For the text-containing cell, return its midpoint in [X, Y] coordinate format. 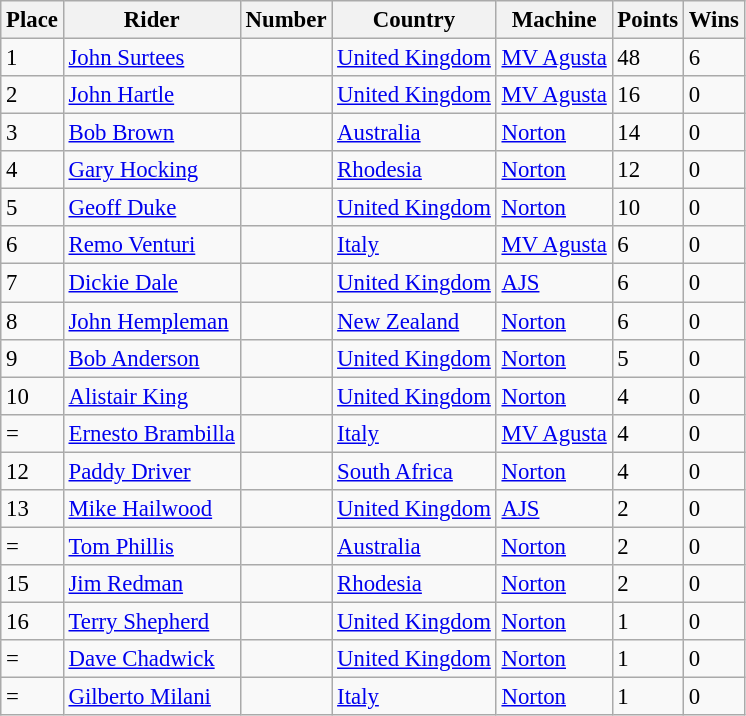
Ernesto Brambilla [152, 433]
John Surtees [152, 58]
Wins [714, 20]
Dave Chadwick [152, 659]
Geoff Duke [152, 208]
Gilberto Milani [152, 697]
South Africa [414, 471]
New Zealand [414, 321]
9 [32, 358]
Bob Anderson [152, 358]
8 [32, 321]
Jim Redman [152, 584]
Machine [554, 20]
Rider [152, 20]
Dickie Dale [152, 283]
Place [32, 20]
Alistair King [152, 396]
Mike Hailwood [152, 509]
Paddy Driver [152, 471]
14 [648, 133]
7 [32, 283]
John Hartle [152, 95]
13 [32, 509]
Points [648, 20]
Bob Brown [152, 133]
Gary Hocking [152, 170]
Remo Venturi [152, 245]
Country [414, 20]
15 [32, 584]
48 [648, 58]
Terry Shepherd [152, 621]
Tom Phillis [152, 546]
3 [32, 133]
Number [286, 20]
John Hempleman [152, 321]
